Provide the (x, y) coordinate of the cell's center where the given text is located.  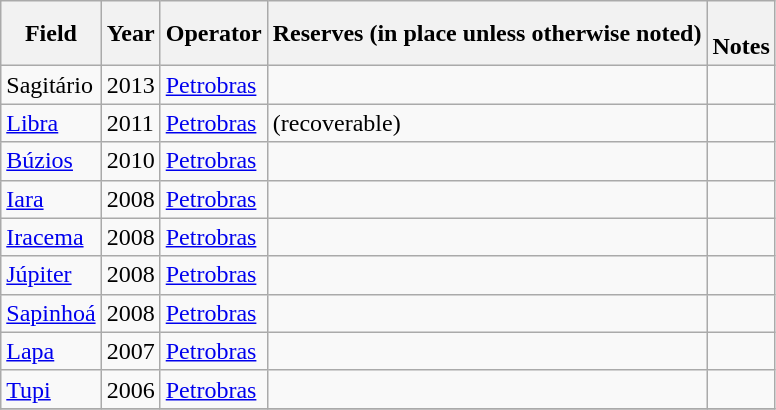
Sapinhoá (51, 313)
Libra (51, 123)
2011 (130, 123)
Júpiter (51, 275)
Sagitário (51, 85)
Notes (741, 34)
Reserves (in place unless otherwise noted) (487, 34)
Year (130, 34)
Búzios (51, 161)
2007 (130, 351)
2010 (130, 161)
Operator (214, 34)
Iracema (51, 237)
Field (51, 34)
2006 (130, 389)
Iara (51, 199)
Tupi (51, 389)
(recoverable) (487, 123)
2013 (130, 85)
Lapa (51, 351)
